Pinpoint the cell where the given text exists, returning its [x, y] midpoint coordinate. 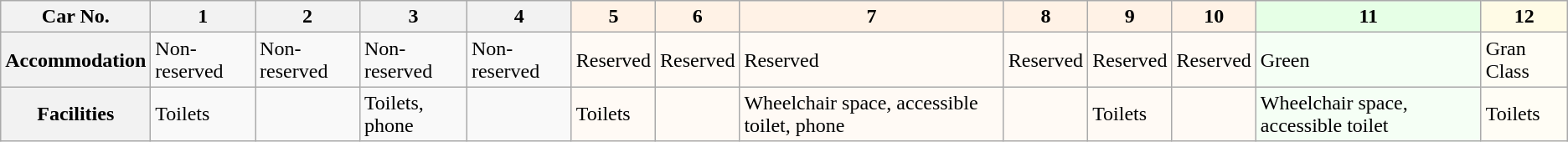
Toilets, phone [413, 114]
3 [413, 17]
9 [1130, 17]
Wheelchair space, accessible toilet [1369, 114]
Car No. [75, 17]
12 [1524, 17]
Gran Class [1524, 60]
1 [203, 17]
10 [1214, 17]
6 [698, 17]
Accommodation [75, 60]
11 [1369, 17]
4 [519, 17]
Green [1369, 60]
5 [613, 17]
2 [308, 17]
8 [1045, 17]
Wheelchair space, accessible toilet, phone [871, 114]
Facilities [75, 114]
7 [871, 17]
